Capture the cell that displays the provided text and extract its (x, y) central coordinate. 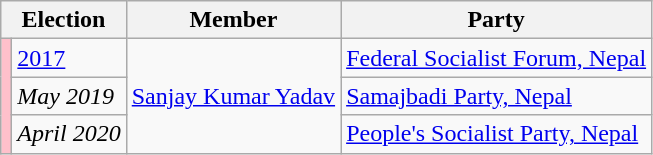
May 2019 (69, 96)
Member (233, 20)
Federal Socialist Forum, Nepal (496, 58)
April 2020 (69, 134)
Sanjay Kumar Yadav (233, 96)
People's Socialist Party, Nepal (496, 134)
Party (496, 20)
2017 (69, 58)
Election (64, 20)
Samajbadi Party, Nepal (496, 96)
